Capture the cell that displays the provided text and extract its [X, Y] central coordinate. 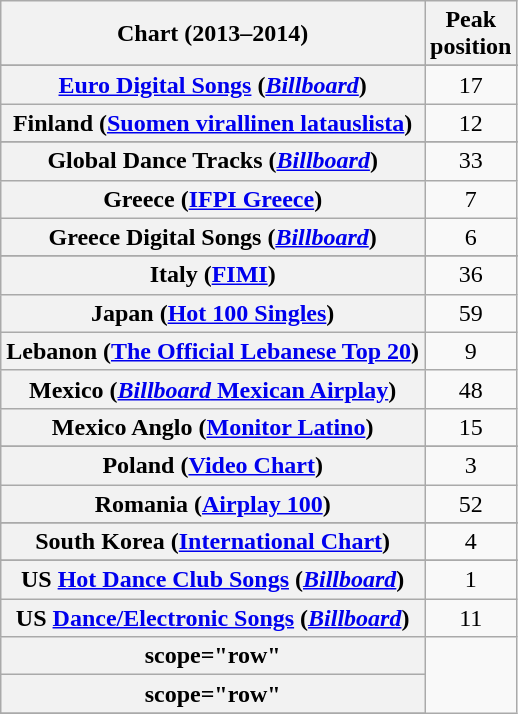
15 [471, 427]
11 [471, 618]
Japan (Hot 100 Singles) [213, 313]
36 [471, 275]
Euro Digital Songs (Billboard) [213, 85]
Greece (IFPI Greece) [213, 199]
Chart (2013–2014) [213, 34]
Finland (Suomen virallinen latauslista) [213, 123]
Poland (Video Chart) [213, 465]
Mexico Anglo (Monitor Latino) [213, 427]
US Dance/Electronic Songs (Billboard) [213, 618]
1 [471, 580]
6 [471, 237]
17 [471, 85]
Peakposition [471, 34]
33 [471, 161]
Global Dance Tracks (Billboard) [213, 161]
Lebanon (The Official Lebanese Top 20) [213, 351]
Romania (Airplay 100) [213, 503]
Italy (FIMI) [213, 275]
59 [471, 313]
South Korea (International Chart) [213, 542]
12 [471, 123]
52 [471, 503]
7 [471, 199]
US Hot Dance Club Songs (Billboard) [213, 580]
Mexico (Billboard Mexican Airplay) [213, 389]
3 [471, 465]
4 [471, 542]
Greece Digital Songs (Billboard) [213, 237]
48 [471, 389]
9 [471, 351]
